For the text-containing cell, return its midpoint in (X, Y) coordinate format. 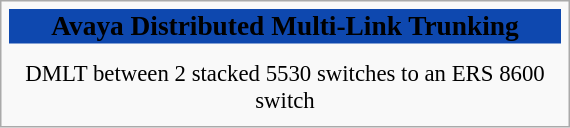
DMLT between 2 stacked 5530 switches to an ERS 8600 switch (285, 88)
Avaya Distributed Multi-Link Trunking (285, 26)
